Locate the cell with the specified text and output its [x, y] center coordinate. 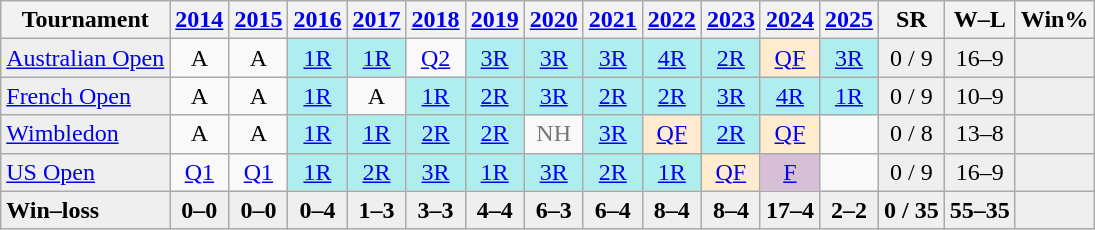
10–9 [980, 96]
2019 [494, 20]
55–35 [980, 210]
W–L [980, 20]
Q2 [436, 58]
6–4 [612, 210]
US Open [86, 172]
17–4 [790, 210]
2–2 [848, 210]
Wimbledon [86, 134]
2023 [730, 20]
2022 [672, 20]
2020 [554, 20]
2015 [258, 20]
0–4 [318, 210]
Win% [1054, 20]
2025 [848, 20]
1–3 [376, 210]
0 / 35 [912, 210]
2014 [200, 20]
2018 [436, 20]
2017 [376, 20]
0 / 8 [912, 134]
French Open [86, 96]
2021 [612, 20]
Tournament [86, 20]
F [790, 172]
Win–loss [86, 210]
2024 [790, 20]
4–4 [494, 210]
2016 [318, 20]
SR [912, 20]
3–3 [436, 210]
Australian Open [86, 58]
6–3 [554, 210]
NH [554, 134]
13–8 [980, 134]
